Find where the given text appears and provide that cell's center as [X, Y] coordinate. 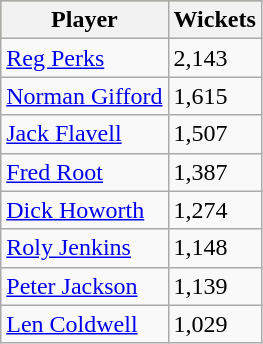
1,139 [214, 286]
1,387 [214, 172]
Len Coldwell [84, 324]
Reg Perks [84, 58]
Fred Root [84, 172]
Wickets [214, 20]
1,029 [214, 324]
Roly Jenkins [84, 248]
1,615 [214, 96]
1,148 [214, 248]
Jack Flavell [84, 134]
Dick Howorth [84, 210]
1,507 [214, 134]
1,274 [214, 210]
Peter Jackson [84, 286]
2,143 [214, 58]
Norman Gifford [84, 96]
Player [84, 20]
